Provide the [x, y] coordinate of the cell's center where the given text is located.  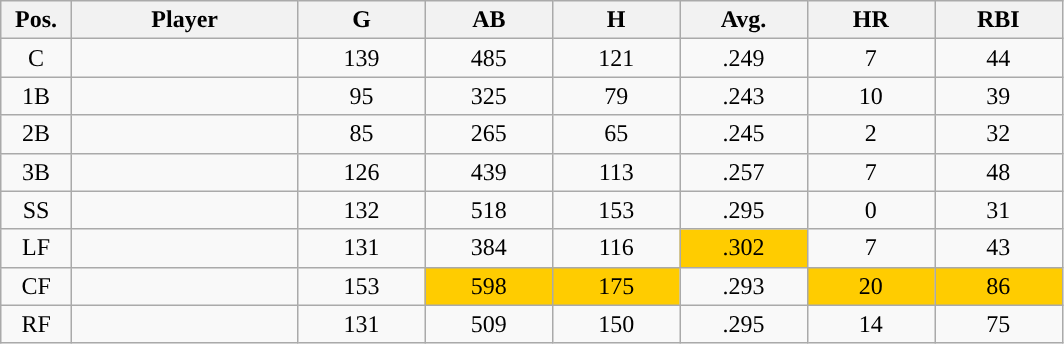
RF [36, 324]
32 [998, 134]
.293 [744, 286]
95 [362, 96]
132 [362, 210]
126 [362, 172]
HR [870, 20]
598 [488, 286]
2B [36, 134]
SS [36, 210]
Avg. [744, 20]
139 [362, 58]
439 [488, 172]
.257 [744, 172]
121 [616, 58]
C [36, 58]
AB [488, 20]
H [616, 20]
65 [616, 134]
Player [184, 20]
.249 [744, 58]
39 [998, 96]
85 [362, 134]
116 [616, 248]
485 [488, 58]
RBI [998, 20]
20 [870, 286]
48 [998, 172]
150 [616, 324]
2 [870, 134]
G [362, 20]
518 [488, 210]
86 [998, 286]
113 [616, 172]
175 [616, 286]
265 [488, 134]
10 [870, 96]
31 [998, 210]
.302 [744, 248]
CF [36, 286]
.245 [744, 134]
75 [998, 324]
384 [488, 248]
44 [998, 58]
43 [998, 248]
509 [488, 324]
14 [870, 324]
.243 [744, 96]
3B [36, 172]
Pos. [36, 20]
1B [36, 96]
325 [488, 96]
79 [616, 96]
LF [36, 248]
0 [870, 210]
